For the text-containing cell, return its midpoint in [x, y] coordinate format. 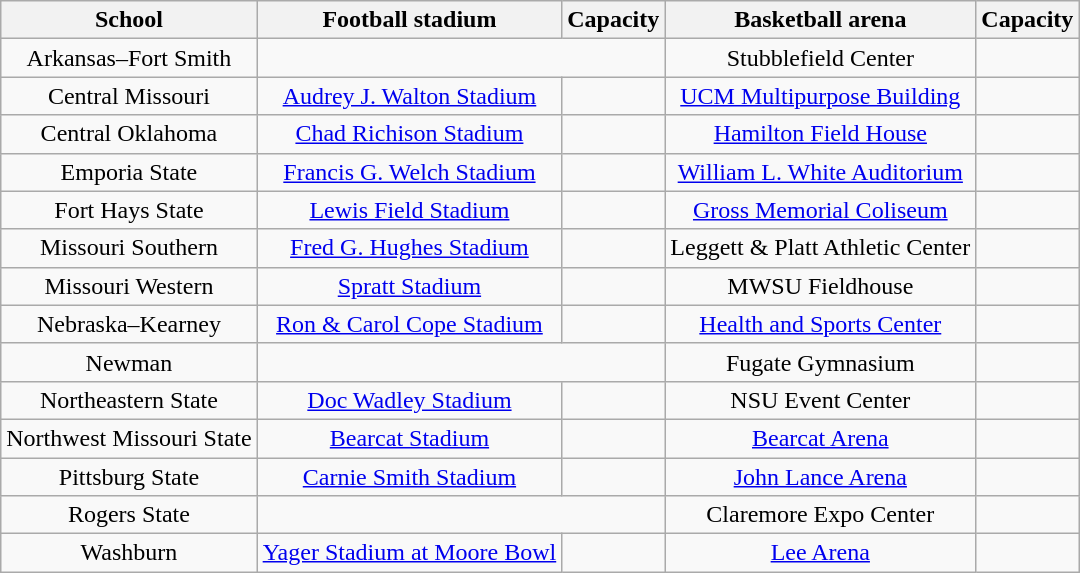
Lewis Field Stadium [410, 210]
Doc Wadley Stadium [410, 400]
Fred G. Hughes Stadium [410, 248]
Missouri Southern [129, 248]
NSU Event Center [820, 400]
Newman [129, 362]
Basketball arena [820, 20]
Arkansas–Fort Smith [129, 58]
MWSU Fieldhouse [820, 286]
Central Oklahoma [129, 134]
Spratt Stadium [410, 286]
Rogers State [129, 515]
Leggett & Platt Athletic Center [820, 248]
Fort Hays State [129, 210]
Francis G. Welch Stadium [410, 172]
John Lance Arena [820, 477]
Bearcat Arena [820, 438]
Football stadium [410, 20]
Nebraska–Kearney [129, 324]
UCM Multipurpose Building [820, 96]
Lee Arena [820, 553]
Missouri Western [129, 286]
Ron & Carol Cope Stadium [410, 324]
Washburn [129, 553]
Northeastern State [129, 400]
Gross Memorial Coliseum [820, 210]
Carnie Smith Stadium [410, 477]
Hamilton Field House [820, 134]
Fugate Gymnasium [820, 362]
William L. White Auditorium [820, 172]
Central Missouri [129, 96]
Chad Richison Stadium [410, 134]
Bearcat Stadium [410, 438]
Yager Stadium at Moore Bowl [410, 553]
Northwest Missouri State [129, 438]
Audrey J. Walton Stadium [410, 96]
Emporia State [129, 172]
Stubblefield Center [820, 58]
School [129, 20]
Claremore Expo Center [820, 515]
Health and Sports Center [820, 324]
Pittsburg State [129, 477]
